Scan for the cell matching the given text and deliver its (x, y) coordinate at center. 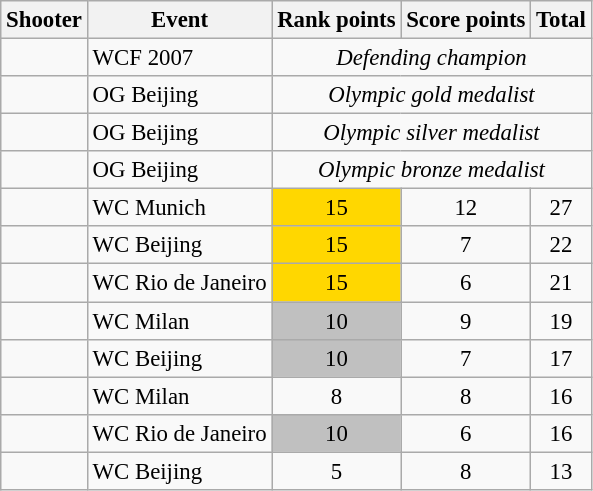
13 (561, 471)
12 (466, 208)
Olympic silver medalist (432, 133)
22 (561, 245)
9 (466, 321)
27 (561, 208)
19 (561, 321)
WCF 2007 (180, 58)
WC Munich (180, 208)
Defending champion (432, 58)
Total (561, 20)
Olympic bronze medalist (432, 170)
Olympic gold medalist (432, 95)
Score points (466, 20)
21 (561, 283)
Shooter (44, 20)
17 (561, 358)
5 (336, 471)
Event (180, 20)
Rank points (336, 20)
